Pinpoint the cell where the given text exists, returning its [x, y] midpoint coordinate. 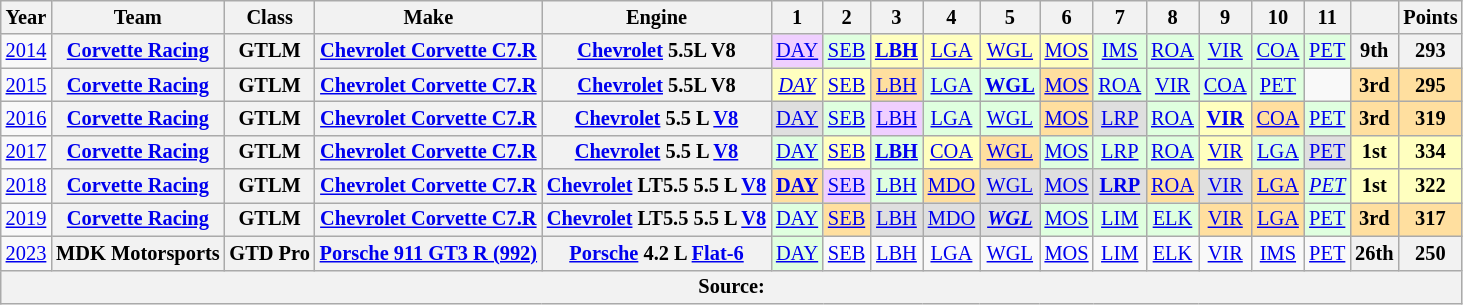
Points [1430, 17]
293 [1430, 51]
10 [1278, 17]
2018 [26, 186]
Source: [732, 287]
5 [1010, 17]
MDK Motorsports [138, 253]
2014 [26, 51]
2 [846, 17]
11 [1327, 17]
2017 [26, 152]
Class [270, 17]
6 [1067, 17]
Year [26, 17]
Porsche 4.2 L Flat-6 [656, 253]
317 [1430, 219]
2023 [26, 253]
GTD Pro [270, 253]
334 [1430, 152]
2019 [26, 219]
3 [896, 17]
8 [1172, 17]
250 [1430, 253]
7 [1120, 17]
1 [797, 17]
2016 [26, 118]
295 [1430, 85]
9th [1374, 51]
26th [1374, 253]
319 [1430, 118]
9 [1226, 17]
Engine [656, 17]
322 [1430, 186]
4 [952, 17]
Team [138, 17]
Make [428, 17]
2015 [26, 85]
Porsche 911 GT3 R (992) [428, 253]
